Output the [X, Y] coordinate of the center of the cell containing the given text.  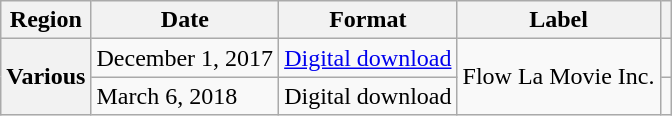
December 1, 2017 [185, 58]
Region [46, 20]
Format [368, 20]
Date [185, 20]
Flow La Movie Inc. [558, 77]
Label [558, 20]
Various [46, 77]
March 6, 2018 [185, 96]
